Return [X, Y] of the center of cell containing provided text 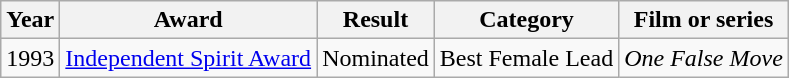
1993 [30, 58]
Year [30, 20]
Independent Spirit Award [188, 58]
Award [188, 20]
Film or series [704, 20]
Nominated [376, 58]
Category [526, 20]
Best Female Lead [526, 58]
One False Move [704, 58]
Result [376, 20]
